For the text-containing cell, return its midpoint in (X, Y) coordinate format. 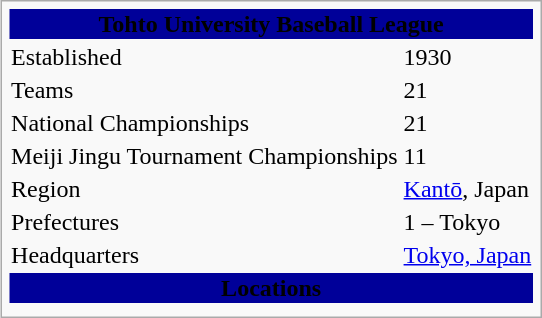
Meiji Jingu Tournament Championships (205, 156)
Locations (272, 288)
Prefectures (205, 222)
1930 (468, 57)
National Championships (205, 123)
Region (205, 189)
Tokyo, Japan (468, 255)
Kantō, Japan (468, 189)
Headquarters (205, 255)
Teams (205, 90)
1 – Tokyo (468, 222)
Tohto University Baseball League (272, 24)
11 (468, 156)
Established (205, 57)
